Return (X, Y) of the center of cell containing provided text 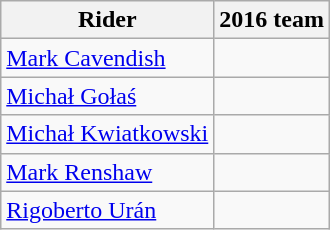
Rigoberto Urán (108, 210)
Michał Gołaś (108, 96)
2016 team (272, 20)
Mark Renshaw (108, 172)
Michał Kwiatkowski (108, 134)
Rider (108, 20)
Mark Cavendish (108, 58)
